From the cell containing the given text, extract its center point as (x, y) coordinate. 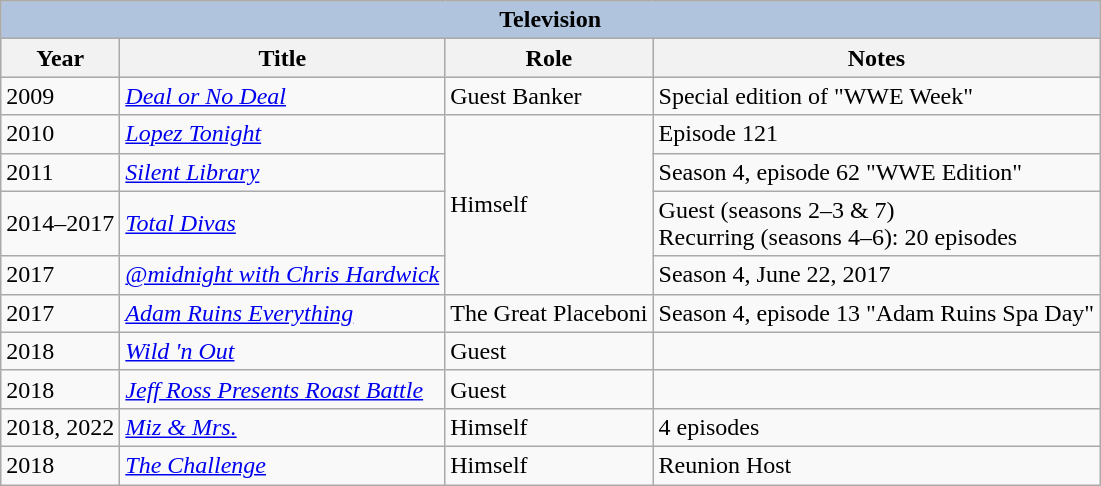
Notes (876, 58)
2014–2017 (60, 224)
4 episodes (876, 427)
Title (282, 58)
Wild 'n Out (282, 351)
Television (550, 20)
@midnight with Chris Hardwick (282, 275)
Reunion Host (876, 465)
Jeff Ross Presents Roast Battle (282, 389)
Episode 121 (876, 134)
Lopez Tonight (282, 134)
2011 (60, 172)
Special edition of "WWE Week" (876, 96)
Season 4, episode 13 "Adam Ruins Spa Day" (876, 313)
Role (549, 58)
Guest (seasons 2–3 & 7)Recurring (seasons 4–6): 20 episodes (876, 224)
Silent Library (282, 172)
Season 4, episode 62 "WWE Edition" (876, 172)
Deal or No Deal (282, 96)
Year (60, 58)
2010 (60, 134)
Adam Ruins Everything (282, 313)
Guest Banker (549, 96)
2009 (60, 96)
2018, 2022 (60, 427)
Total Divas (282, 224)
The Great Placeboni (549, 313)
The Challenge (282, 465)
Season 4, June 22, 2017 (876, 275)
Miz & Mrs. (282, 427)
